Pinpoint the cell where the given text exists, returning its [X, Y] midpoint coordinate. 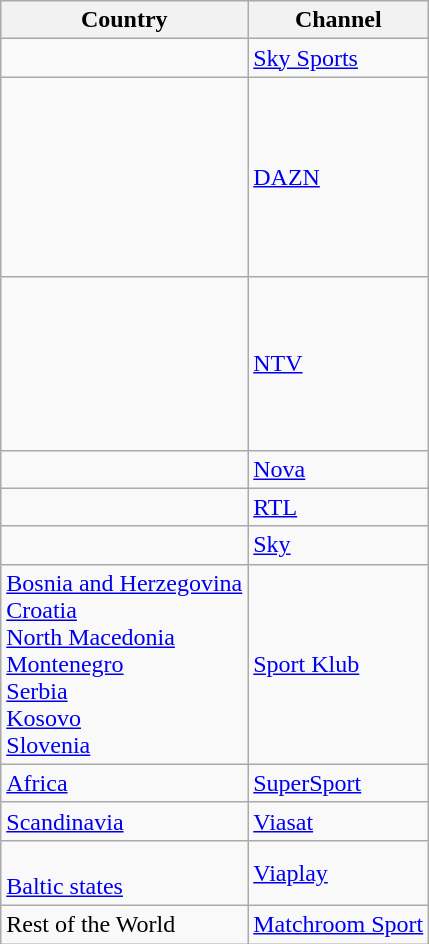
SuperSport [338, 783]
Channel [338, 20]
Baltic states [124, 872]
Country [124, 20]
Bosnia and Herzegovina Croatia North Macedonia Montenegro Serbia Kosovo Slovenia [124, 664]
Nova [338, 469]
DAZN [338, 177]
Sky [338, 545]
Africa [124, 783]
Rest of the World [124, 924]
RTL [338, 507]
Matchroom Sport [338, 924]
Viaplay [338, 872]
Scandinavia [124, 821]
NTV [338, 364]
Viasat [338, 821]
Sky Sports [338, 58]
Sport Klub [338, 664]
